Return the [X, Y] coordinate for the center point of the cell that contains the specified text.  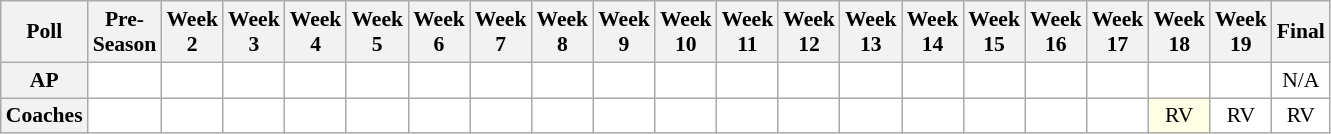
Week10 [686, 32]
Week12 [809, 32]
AP [44, 80]
Week8 [562, 32]
Week9 [624, 32]
Week5 [377, 32]
Week14 [933, 32]
Poll [44, 32]
Coaches [44, 116]
Week4 [316, 32]
Week19 [1241, 32]
Week3 [254, 32]
Week18 [1179, 32]
N/A [1301, 80]
Week15 [994, 32]
Week17 [1118, 32]
Week13 [871, 32]
Week11 [748, 32]
Week16 [1056, 32]
Week7 [501, 32]
Final [1301, 32]
Week2 [192, 32]
Week6 [439, 32]
Pre-Season [125, 32]
